Return the (x, y) coordinate for the center point of the cell that contains the specified text.  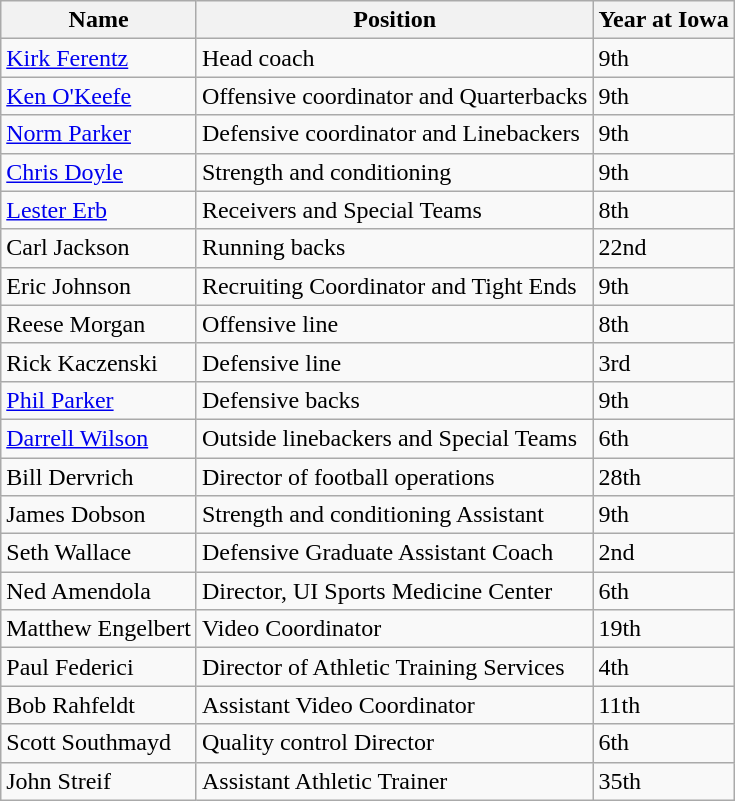
Defensive Graduate Assistant Coach (394, 553)
Eric Johnson (99, 286)
Strength and conditioning (394, 172)
Head coach (394, 58)
Recruiting Coordinator and Tight Ends (394, 286)
Outside linebackers and Special Teams (394, 438)
3rd (664, 362)
Scott Southmayd (99, 743)
Director, UI Sports Medicine Center (394, 591)
22nd (664, 248)
Defensive coordinator and Linebackers (394, 134)
Bill Dervrich (99, 477)
Lester Erb (99, 210)
Year at Iowa (664, 20)
Video Coordinator (394, 629)
Darrell Wilson (99, 438)
Norm Parker (99, 134)
35th (664, 781)
Defensive backs (394, 400)
Rick Kaczenski (99, 362)
Bob Rahfeldt (99, 705)
Assistant Athletic Trainer (394, 781)
Running backs (394, 248)
Receivers and Special Teams (394, 210)
19th (664, 629)
Quality control Director (394, 743)
Offensive line (394, 324)
John Streif (99, 781)
Kirk Ferentz (99, 58)
Carl Jackson (99, 248)
2nd (664, 553)
Strength and conditioning Assistant (394, 515)
Reese Morgan (99, 324)
Director of Athletic Training Services (394, 667)
Seth Wallace (99, 553)
4th (664, 667)
Ned Amendola (99, 591)
James Dobson (99, 515)
Name (99, 20)
Defensive line (394, 362)
Position (394, 20)
Offensive coordinator and Quarterbacks (394, 96)
Paul Federici (99, 667)
Chris Doyle (99, 172)
11th (664, 705)
Phil Parker (99, 400)
Director of football operations (394, 477)
Assistant Video Coordinator (394, 705)
28th (664, 477)
Matthew Engelbert (99, 629)
Ken O'Keefe (99, 96)
